Search for the cell housing the specified text and yield its (x, y) center coordinate. 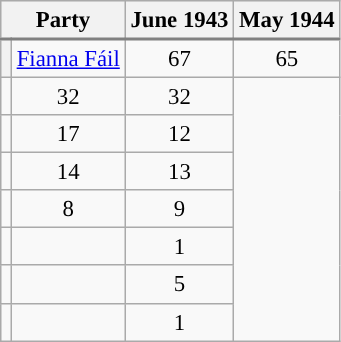
Fianna Fáil (68, 58)
12 (180, 134)
67 (180, 58)
13 (180, 172)
9 (180, 209)
17 (68, 134)
Party (63, 20)
May 1944 (287, 20)
65 (287, 58)
8 (68, 209)
14 (68, 172)
June 1943 (180, 20)
5 (180, 285)
